Capture the cell that displays the provided text and extract its [X, Y] central coordinate. 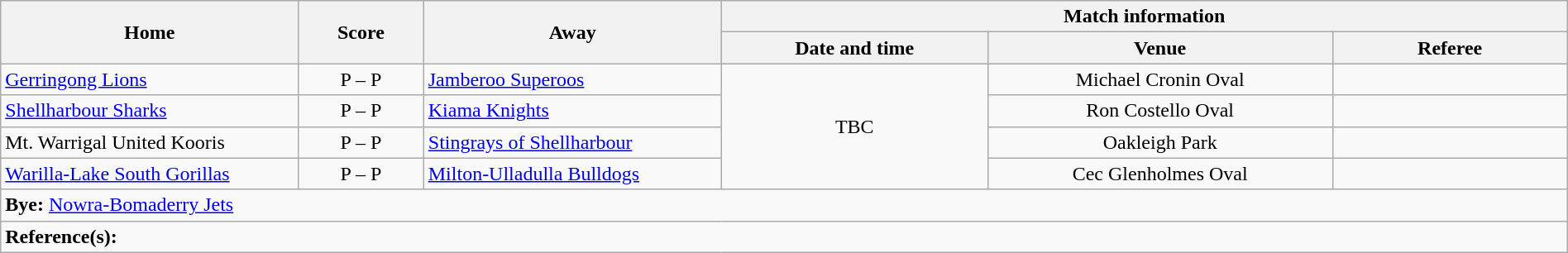
Bye: Nowra-Bomaderry Jets [784, 205]
Jamberoo Superoos [572, 79]
Kiama Knights [572, 111]
Referee [1450, 48]
Date and time [854, 48]
Score [361, 32]
Match information [1145, 17]
Milton-Ulladulla Bulldogs [572, 174]
Oakleigh Park [1159, 142]
Stingrays of Shellharbour [572, 142]
Gerringong Lions [150, 79]
Away [572, 32]
Venue [1159, 48]
Warilla-Lake South Gorillas [150, 174]
Home [150, 32]
Cec Glenholmes Oval [1159, 174]
Shellharbour Sharks [150, 111]
Ron Costello Oval [1159, 111]
Mt. Warrigal United Kooris [150, 142]
TBC [854, 126]
Michael Cronin Oval [1159, 79]
Reference(s): [784, 236]
